Pinpoint the cell where the given text exists, returning its (x, y) midpoint coordinate. 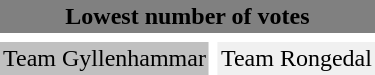
Team Rongedal (296, 58)
Team Gyllenhammar (104, 58)
Lowest number of votes (188, 16)
